Capture the cell that displays the provided text and extract its (X, Y) central coordinate. 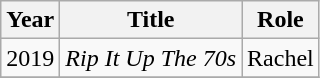
Rip It Up The 70s (151, 58)
Rachel (281, 58)
Role (281, 20)
Year (30, 20)
2019 (30, 58)
Title (151, 20)
